Locate the cell with the specified text and output its (X, Y) center coordinate. 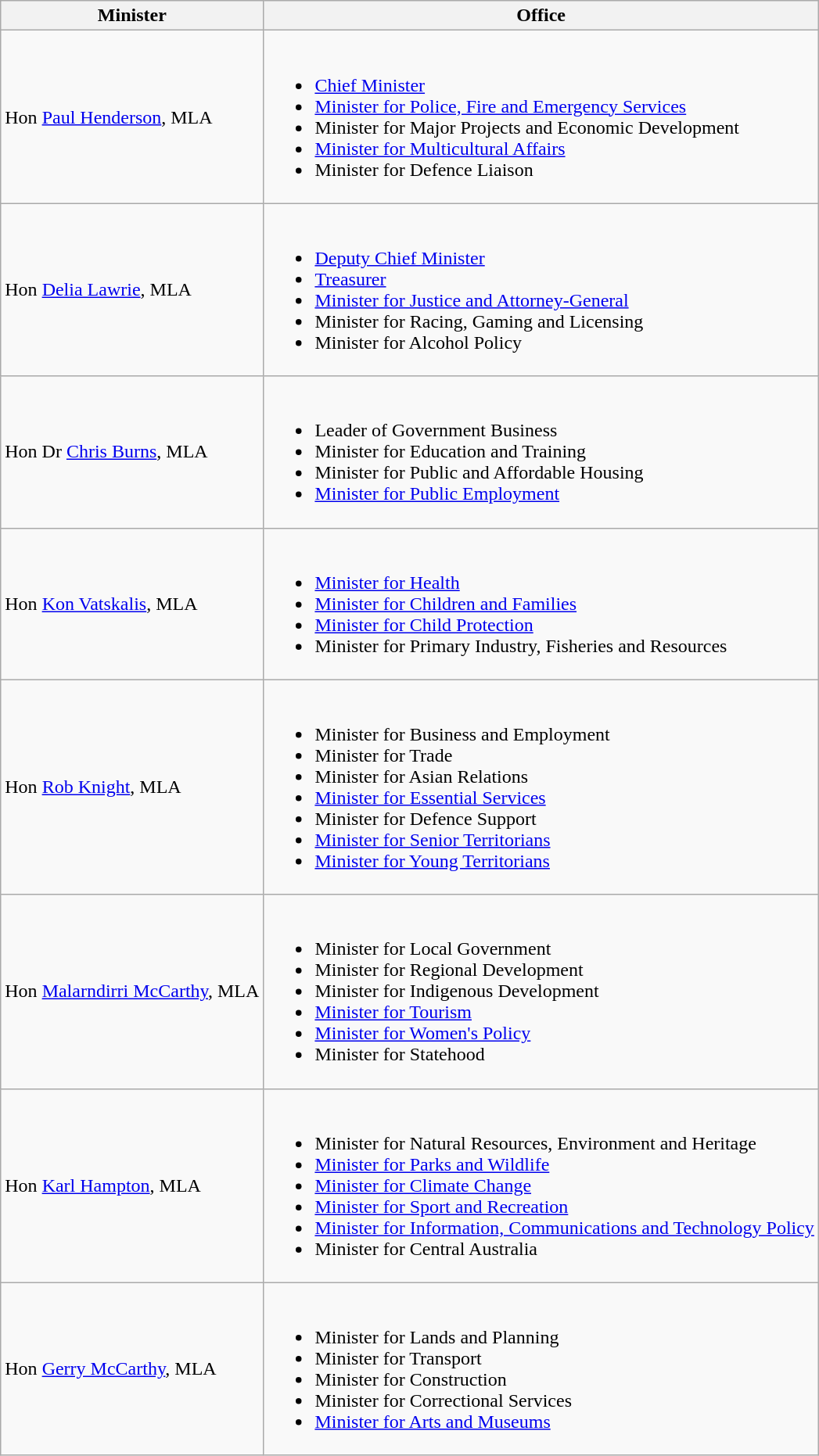
Hon Paul Henderson, MLA (132, 117)
Hon Delia Lawrie, MLA (132, 289)
Leader of Government BusinessMinister for Education and TrainingMinister for Public and Affordable HousingMinister for Public Employment (541, 452)
Hon Rob Knight, MLA (132, 787)
Minister (132, 16)
Hon Kon Vatskalis, MLA (132, 604)
Hon Gerry McCarthy, MLA (132, 1368)
Hon Karl Hampton, MLA (132, 1185)
Minister for Lands and PlanningMinister for TransportMinister for ConstructionMinister for Correctional ServicesMinister for Arts and Museums (541, 1368)
Office (541, 16)
Minister for HealthMinister for Children and FamiliesMinister for Child ProtectionMinister for Primary Industry, Fisheries and Resources (541, 604)
Deputy Chief MinisterTreasurerMinister for Justice and Attorney-GeneralMinister for Racing, Gaming and LicensingMinister for Alcohol Policy (541, 289)
Hon Malarndirri McCarthy, MLA (132, 992)
Hon Dr Chris Burns, MLA (132, 452)
